Identify which cell holds the provided text, then report its (x, y) central coordinate. 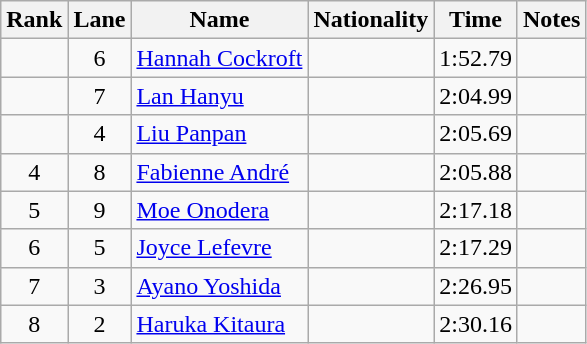
Lan Hanyu (220, 96)
Liu Panpan (220, 134)
3 (100, 286)
Fabienne André (220, 172)
2:17.18 (476, 210)
Moe Onodera (220, 210)
Time (476, 20)
2:26.95 (476, 286)
Joyce Lefevre (220, 248)
Notes (551, 20)
Hannah Cockroft (220, 58)
2 (100, 324)
2:17.29 (476, 248)
Nationality (371, 20)
Ayano Yoshida (220, 286)
Lane (100, 20)
2:05.69 (476, 134)
1:52.79 (476, 58)
Haruka Kitaura (220, 324)
2:05.88 (476, 172)
2:30.16 (476, 324)
Rank (34, 20)
9 (100, 210)
2:04.99 (476, 96)
Name (220, 20)
